Return the [x, y] coordinate for the center point of the cell that contains the specified text.  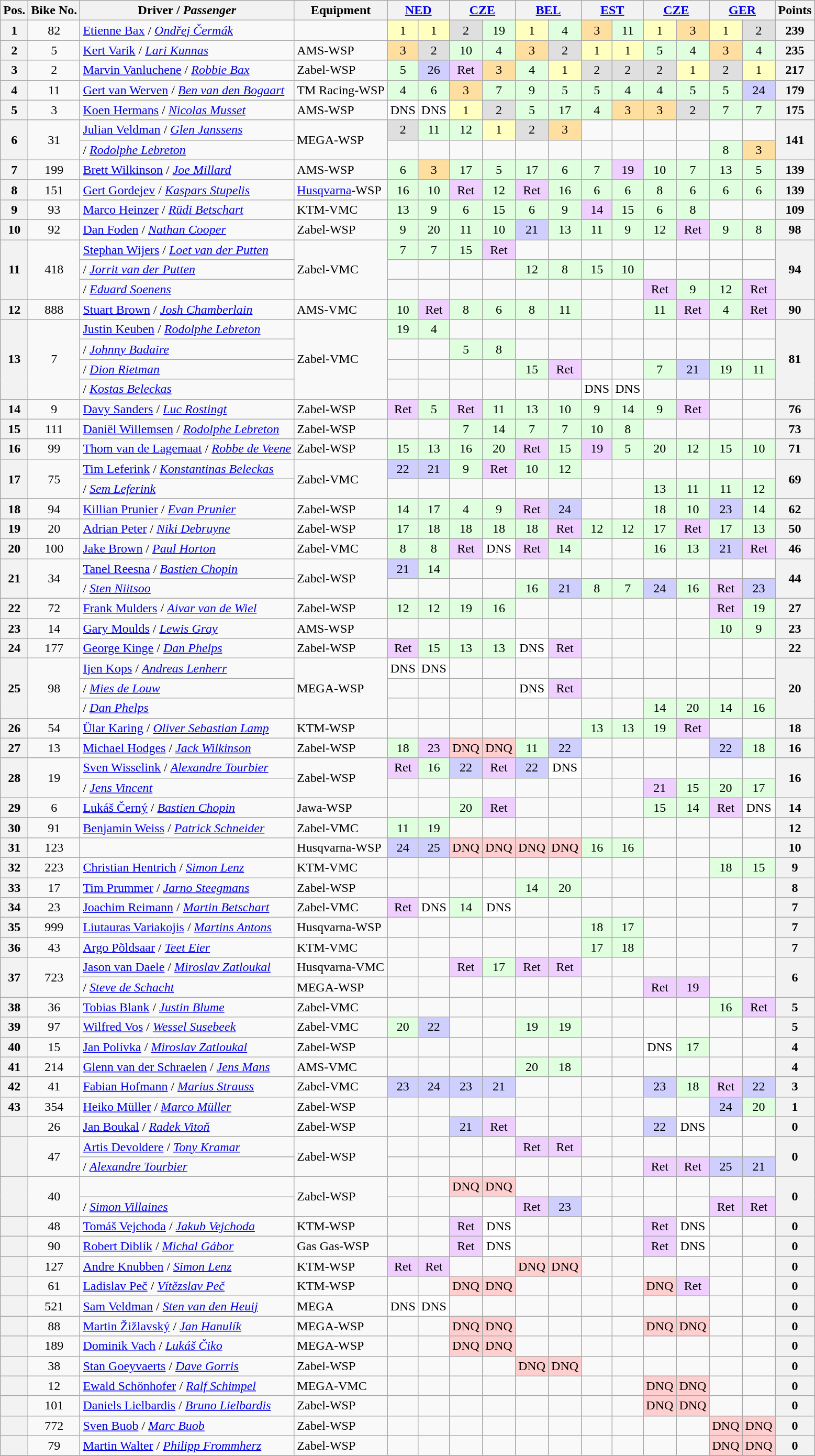
151 [54, 190]
/ Rodolphe Lebreton [187, 150]
92 [54, 229]
69 [795, 479]
Gert van Werven / Ben van den Bogaart [187, 90]
/ Steve de Schacht [187, 987]
Davy Sanders / Luc Rostingt [187, 409]
32 [15, 867]
Tim Prummer / Jarno Steegmans [187, 888]
Fabian Hofmann / Marius Strauss [187, 1087]
Bike No. [54, 10]
29 [15, 808]
175 [795, 110]
Jason van Daele / Miroslav Zatloukal [187, 967]
Etienne Bax / Ondřej Čermák [187, 30]
Martin Žižlavský / Jan Hanulík [187, 1326]
/ Jorrit van der Putten [187, 270]
35 [15, 928]
Koen Hermans / Nicolas Musset [187, 110]
Ewald Schönhofer / Ralf Schimpel [187, 1386]
Gert Gordejev / Kaspars Stupelis [187, 190]
Daniël Willemsen / Rodolphe Lebreton [187, 429]
/ Kostas Beleckas [187, 389]
/ Dan Phelps [187, 708]
Benjamin Weiss / Patrick Schneider [187, 828]
/ Alexandre Tourbier [187, 1166]
EST [612, 10]
Sven Wisselink / Alexandre Tourbier [187, 768]
/ Jens Vincent [187, 788]
NED [418, 10]
Tobias Blank / Justin Blume [187, 1007]
93 [54, 209]
772 [54, 1426]
Justin Keuben / Rodolphe Lebreton [187, 329]
Joachim Reimann / Martin Betschart [187, 908]
123 [54, 847]
Jake Brown / Paul Horton [187, 548]
Adrian Peter / Niki Debruyne [187, 528]
Ijen Kops / Andreas Lenherr [187, 668]
47 [54, 1156]
189 [54, 1346]
Argo Põldsaar / Teet Eier [187, 947]
Tanel Reesna / Bastien Chopin [187, 568]
28 [15, 778]
Heiko Müller / Marco Müller [187, 1107]
Julian Veldman / Glen Janssens [187, 130]
223 [54, 867]
235 [795, 50]
Points [795, 10]
/ Johnny Badaire [187, 349]
62 [795, 509]
Dominik Vach / Lukáš Čiko [187, 1346]
101 [54, 1406]
73 [795, 429]
72 [54, 609]
Daniels Lielbardis / Bruno Lielbardis [187, 1406]
Marvin Vanluchene / Robbie Bax [187, 70]
888 [54, 310]
Michael Hodges / Jack Wilkinson [187, 748]
Liutauras Variakojis / Martins Antons [187, 928]
99 [54, 449]
Stan Goeyvaerts / Dave Gorris [187, 1366]
179 [795, 90]
50 [795, 528]
111 [54, 429]
79 [54, 1446]
Gary Moulds / Lewis Gray [187, 628]
239 [795, 30]
100 [54, 548]
Sam Veldman / Sten van den Heuij [187, 1306]
Wilfred Vos / Wessel Susebeek [187, 1027]
Christian Hentrich / Simon Lenz [187, 867]
TM Racing-WSP [341, 90]
/ Simon Villaines [187, 1206]
Jan Polívka / Miroslav Zatloukal [187, 1047]
Glenn van der Schraelen / Jens Mans [187, 1067]
Brett Wilkinson / Joe Millard [187, 170]
Tomáš Vejchoda / Jakub Vejchoda [187, 1227]
141 [795, 140]
BEL [548, 10]
Dan Foden / Nathan Cooper [187, 229]
Ladislav Peč / Vítězslav Peč [187, 1286]
521 [54, 1306]
97 [54, 1027]
/ Sem Leferink [187, 489]
Jan Boukal / Radek Vitoň [187, 1127]
217 [795, 70]
37 [15, 977]
Martin Walter / Philipp Frommherz [187, 1446]
91 [54, 828]
75 [54, 479]
/ Mies de Louw [187, 688]
354 [54, 1107]
48 [54, 1227]
Frank Mulders / Aivar van de Wiel [187, 609]
Andre Knubben / Simon Lenz [187, 1266]
199 [54, 170]
Robert Diblík / Michal Gábor [187, 1247]
723 [54, 977]
Marco Heinzer / Rüdi Betschart [187, 209]
Equipment [341, 10]
127 [54, 1266]
Tim Leferink / Konstantinas Beleckas [187, 469]
88 [54, 1326]
Artis Devoldere / Tony Kramar [187, 1146]
Stuart Brown / Josh Chamberlain [187, 310]
George Kinge / Dan Phelps [187, 648]
61 [54, 1286]
Pos. [15, 10]
177 [54, 648]
81 [795, 359]
Thom van de Lagemaat / Robbe de Veene [187, 449]
Driver / Passenger [187, 10]
44 [795, 578]
418 [54, 270]
Killian Prunier / Evan Prunier [187, 509]
Husqvarna-VMC [341, 967]
33 [15, 888]
39 [15, 1027]
Jawa-WSP [341, 808]
Ülar Karing / Oliver Sebastian Lamp [187, 728]
GER [742, 10]
/ Sten Niitsoo [187, 589]
Lukáš Černý / Bastien Chopin [187, 808]
MEGA [341, 1306]
76 [795, 409]
46 [795, 548]
Stephan Wijers / Loet van der Putten [187, 250]
214 [54, 1067]
Gas Gas-WSP [341, 1247]
82 [54, 30]
999 [54, 928]
71 [795, 449]
MEGA-VMC [341, 1386]
/ Eduard Soenens [187, 290]
42 [15, 1087]
54 [54, 728]
30 [15, 828]
/ Dion Rietman [187, 369]
Sven Buob / Marc Buob [187, 1426]
Kert Varik / Lari Kunnas [187, 50]
109 [795, 209]
